From the cell containing the given text, extract its center point as [x, y] coordinate. 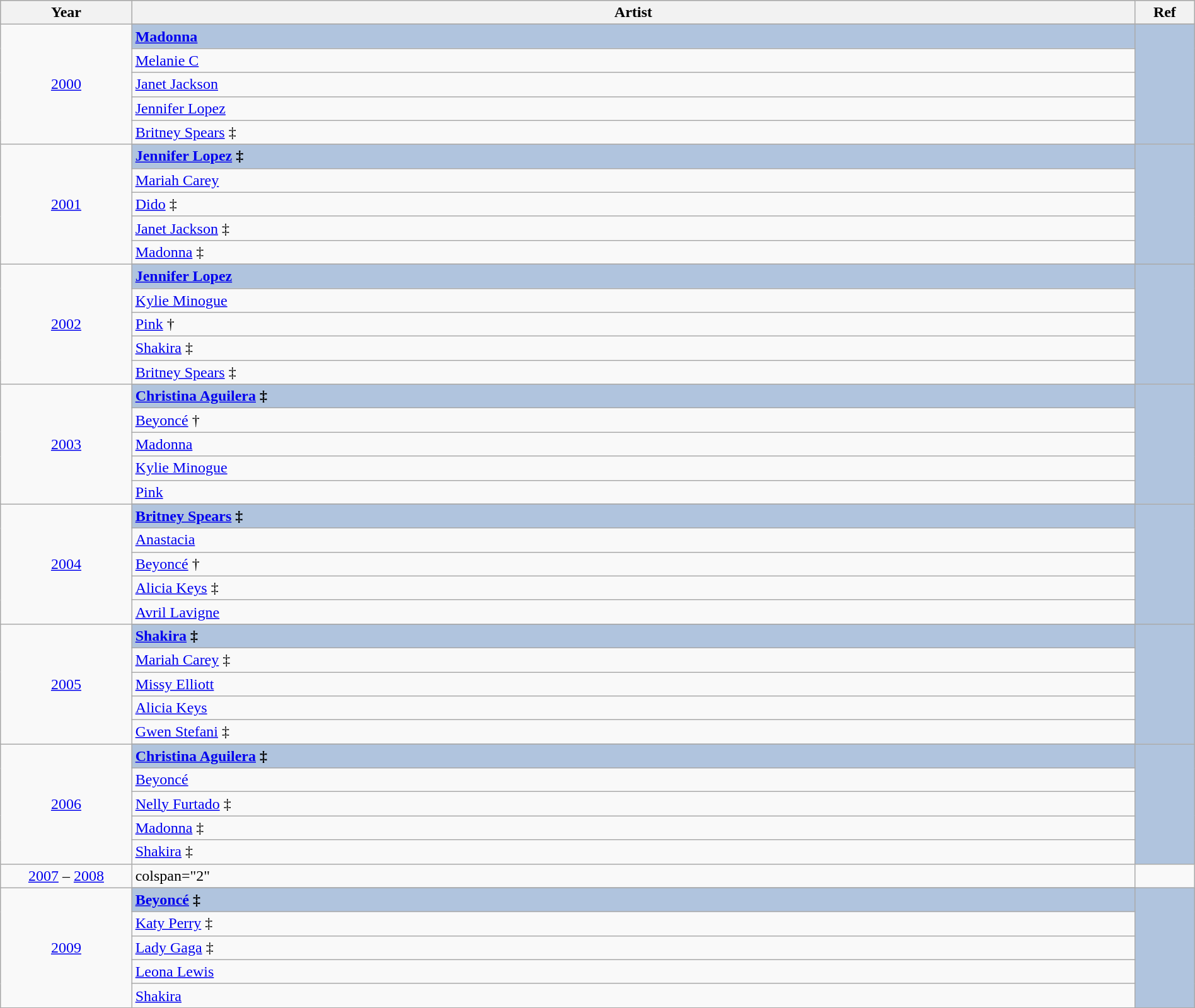
Alicia Keys [633, 708]
Mariah Carey [633, 180]
Pink [633, 492]
Beyoncé [633, 780]
Melanie C [633, 60]
Dido ‡ [633, 204]
Katy Perry ‡ [633, 924]
Anastacia [633, 540]
Year [66, 13]
Avril Lavigne [633, 612]
Mariah Carey ‡ [633, 660]
Leona Lewis [633, 971]
Gwen Stefani ‡ [633, 732]
Ref [1165, 13]
2005 [66, 684]
2006 [66, 804]
2004 [66, 564]
2003 [66, 444]
Shakira [633, 995]
2007 – 2008 [66, 876]
Janet Jackson [633, 84]
Lady Gaga ‡ [633, 948]
2009 [66, 948]
2000 [66, 84]
Beyoncé ‡ [633, 900]
Pink † [633, 324]
Missy Elliott [633, 684]
Alicia Keys ‡ [633, 588]
Artist [633, 13]
2002 [66, 324]
Jennifer Lopez ‡ [633, 156]
Janet Jackson ‡ [633, 228]
Nelly Furtado ‡ [633, 804]
2001 [66, 204]
colspan="2" [633, 876]
